Return (x, y) of the center of cell containing provided text 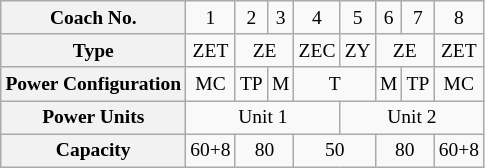
Type (94, 50)
50 (334, 150)
1 (211, 18)
8 (459, 18)
Capacity (94, 150)
Power Configuration (94, 84)
ZY (358, 50)
Unit 1 (263, 118)
Unit 2 (412, 118)
T (334, 84)
6 (388, 18)
Coach No. (94, 18)
Power Units (94, 118)
2 (251, 18)
5 (358, 18)
7 (418, 18)
ZEC (317, 50)
4 (317, 18)
3 (280, 18)
